Capture the cell that displays the provided text and extract its [x, y] central coordinate. 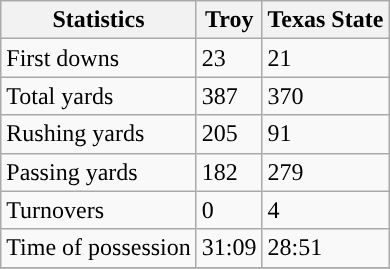
205 [229, 134]
31:09 [229, 248]
Texas State [326, 20]
21 [326, 58]
182 [229, 172]
Total yards [99, 96]
387 [229, 96]
370 [326, 96]
0 [229, 210]
4 [326, 210]
279 [326, 172]
Troy [229, 20]
Statistics [99, 20]
91 [326, 134]
Passing yards [99, 172]
Rushing yards [99, 134]
Turnovers [99, 210]
23 [229, 58]
Time of possession [99, 248]
28:51 [326, 248]
First downs [99, 58]
